Detect which cell encompasses the target text, then output its [X, Y] center coordinate. 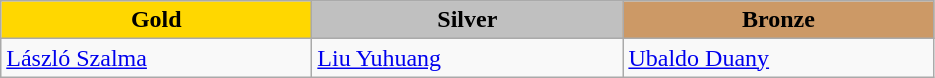
Liu Yuhuang [468, 58]
Bronze [778, 20]
Ubaldo Duany [778, 58]
László Szalma [156, 58]
Gold [156, 20]
Silver [468, 20]
